Identify which cell holds the provided text, then report its (X, Y) central coordinate. 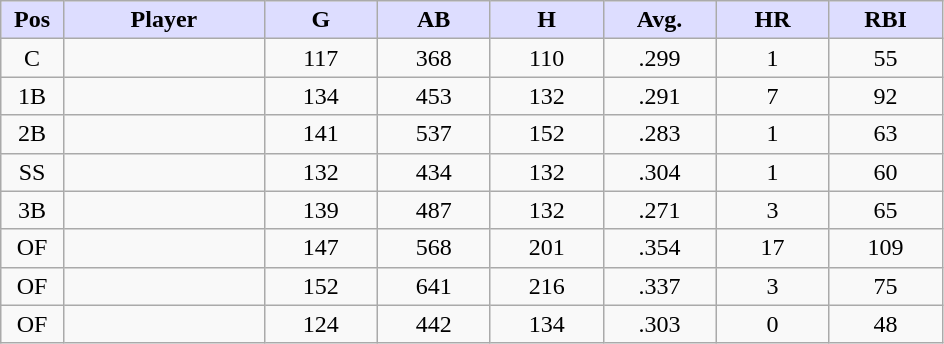
537 (434, 134)
17 (772, 248)
368 (434, 58)
.304 (660, 172)
HR (772, 20)
H (546, 20)
442 (434, 324)
.299 (660, 58)
55 (886, 58)
117 (320, 58)
487 (434, 210)
.303 (660, 324)
641 (434, 286)
C (32, 58)
.271 (660, 210)
92 (886, 96)
65 (886, 210)
110 (546, 58)
AB (434, 20)
.283 (660, 134)
568 (434, 248)
147 (320, 248)
RBI (886, 20)
216 (546, 286)
G (320, 20)
.354 (660, 248)
0 (772, 324)
Pos (32, 20)
Player (164, 20)
109 (886, 248)
139 (320, 210)
453 (434, 96)
.337 (660, 286)
201 (546, 248)
2B (32, 134)
Avg. (660, 20)
.291 (660, 96)
7 (772, 96)
60 (886, 172)
3B (32, 210)
63 (886, 134)
48 (886, 324)
434 (434, 172)
75 (886, 286)
SS (32, 172)
141 (320, 134)
124 (320, 324)
1B (32, 96)
